Output the [x, y] coordinate of the center of the cell containing the given text.  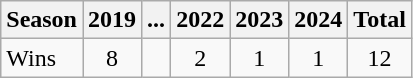
2 [200, 58]
Wins [42, 58]
Season [42, 20]
Total [380, 20]
2019 [112, 20]
12 [380, 58]
2024 [318, 20]
2023 [260, 20]
... [156, 20]
8 [112, 58]
2022 [200, 20]
